Search for the cell housing the specified text and yield its [X, Y] center coordinate. 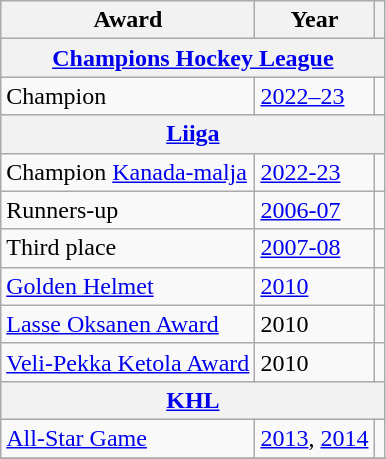
Champion Kanada-malja [128, 172]
Award [128, 20]
Lasse Oksanen Award [128, 324]
2007-08 [314, 248]
Third place [128, 248]
2022–23 [314, 96]
Year [314, 20]
2022-23 [314, 172]
Golden Helmet [128, 286]
2013, 2014 [314, 438]
All-Star Game [128, 438]
Liiga [193, 134]
Runners-up [128, 210]
2006-07 [314, 210]
Champion [128, 96]
KHL [193, 400]
Veli-Pekka Ketola Award [128, 362]
Champions Hockey League [193, 58]
